Find where the given text appears and provide that cell's center as [x, y] coordinate. 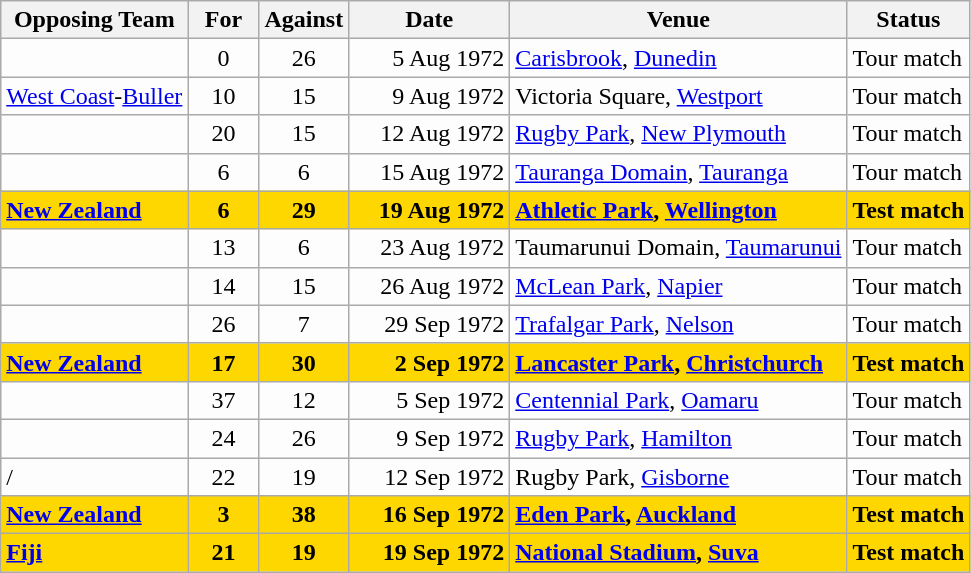
16 Sep 1972 [430, 515]
29 Sep 1972 [430, 324]
Centennial Park, Oamaru [678, 400]
/ [94, 477]
5 Sep 1972 [430, 400]
Victoria Square, Westport [678, 96]
19 Sep 1972 [430, 553]
Rugby Park, New Plymouth [678, 134]
9 Sep 1972 [430, 438]
22 [224, 477]
7 [304, 324]
Trafalgar Park, Nelson [678, 324]
29 [304, 210]
West Coast-Buller [94, 96]
2 Sep 1972 [430, 362]
15 Aug 1972 [430, 172]
3 [224, 515]
23 Aug 1972 [430, 248]
Date [430, 20]
Eden Park, Auckland [678, 515]
19 Aug 1972 [430, 210]
17 [224, 362]
20 [224, 134]
21 [224, 553]
12 Aug 1972 [430, 134]
Opposing Team [94, 20]
Against [304, 20]
12 Sep 1972 [430, 477]
5 Aug 1972 [430, 58]
10 [224, 96]
National Stadium, Suva [678, 553]
26 Aug 1972 [430, 286]
Rugby Park, Gisborne [678, 477]
38 [304, 515]
37 [224, 400]
Taumarunui Domain, Taumarunui [678, 248]
0 [224, 58]
Carisbrook, Dunedin [678, 58]
Lancaster Park, Christchurch [678, 362]
For [224, 20]
12 [304, 400]
14 [224, 286]
13 [224, 248]
Venue [678, 20]
24 [224, 438]
McLean Park, Napier [678, 286]
Status [908, 20]
Fiji [94, 553]
Tauranga Domain, Tauranga [678, 172]
30 [304, 362]
9 Aug 1972 [430, 96]
Rugby Park, Hamilton [678, 438]
Athletic Park, Wellington [678, 210]
